Scan for the cell matching the given text and deliver its [x, y] coordinate at center. 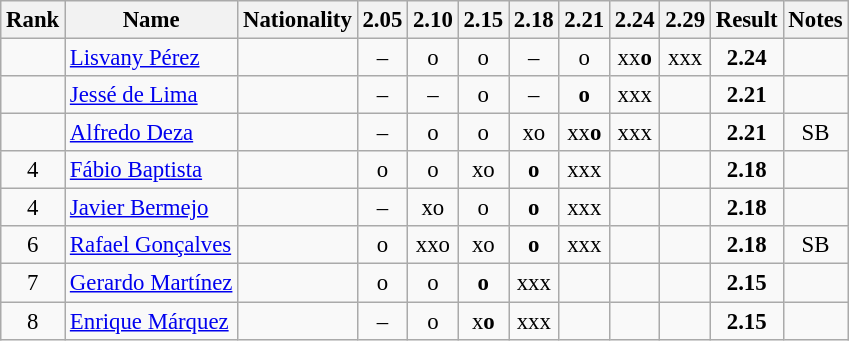
Jessé de Lima [152, 95]
Enrique Márquez [152, 321]
2.10 [433, 20]
Rafael Gonçalves [152, 245]
2.29 [685, 20]
Lisvany Pérez [152, 58]
Rank [33, 20]
Fábio Baptista [152, 170]
8 [33, 321]
Name [152, 20]
Result [746, 20]
Javier Bermejo [152, 208]
Alfredo Deza [152, 133]
Gerardo Martínez [152, 283]
6 [33, 245]
Notes [816, 20]
2.05 [382, 20]
7 [33, 283]
Nationality [298, 20]
